Pinpoint the cell where the given text exists, returning its (X, Y) midpoint coordinate. 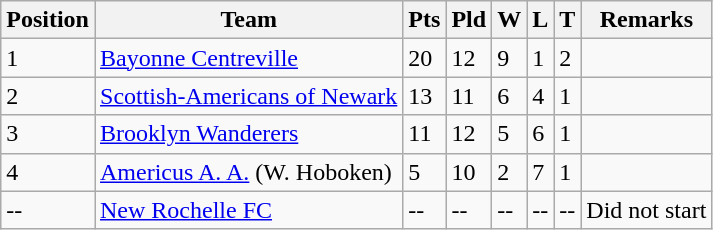
Scottish-Americans of Newark (248, 96)
9 (510, 58)
New Rochelle FC (248, 210)
Pts (424, 20)
T (568, 20)
3 (48, 134)
13 (424, 96)
Pld (469, 20)
Americus A. A. (W. Hoboken) (248, 172)
20 (424, 58)
W (510, 20)
Remarks (646, 20)
Bayonne Centreville (248, 58)
Team (248, 20)
10 (469, 172)
Brooklyn Wanderers (248, 134)
7 (540, 172)
Position (48, 20)
L (540, 20)
Did not start (646, 210)
